Scan for the cell matching the given text and deliver its [X, Y] coordinate at center. 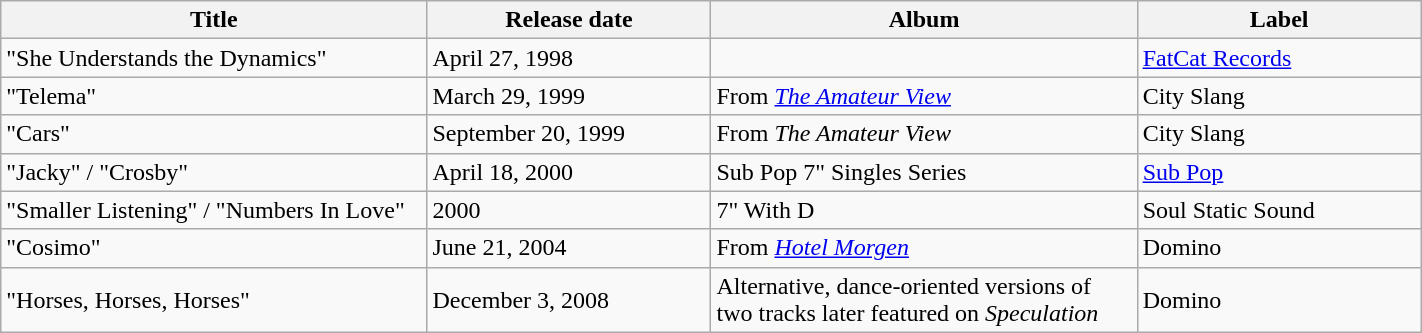
Release date [569, 20]
Album [924, 20]
FatCat Records [1279, 58]
Soul Static Sound [1279, 210]
"Cosimo" [214, 248]
Title [214, 20]
"Horses, Horses, Horses" [214, 300]
April 18, 2000 [569, 172]
March 29, 1999 [569, 96]
Alternative, dance-oriented versions of two tracks later featured on Speculation [924, 300]
From Hotel Morgen [924, 248]
Label [1279, 20]
Sub Pop [1279, 172]
April 27, 1998 [569, 58]
December 3, 2008 [569, 300]
7" With D [924, 210]
"Smaller Listening" / "Numbers In Love" [214, 210]
2000 [569, 210]
"Jacky" / "Crosby" [214, 172]
September 20, 1999 [569, 134]
June 21, 2004 [569, 248]
"Telema" [214, 96]
Sub Pop 7" Singles Series [924, 172]
"Cars" [214, 134]
"She Understands the Dynamics" [214, 58]
